Identify which cell holds the provided text, then report its (X, Y) central coordinate. 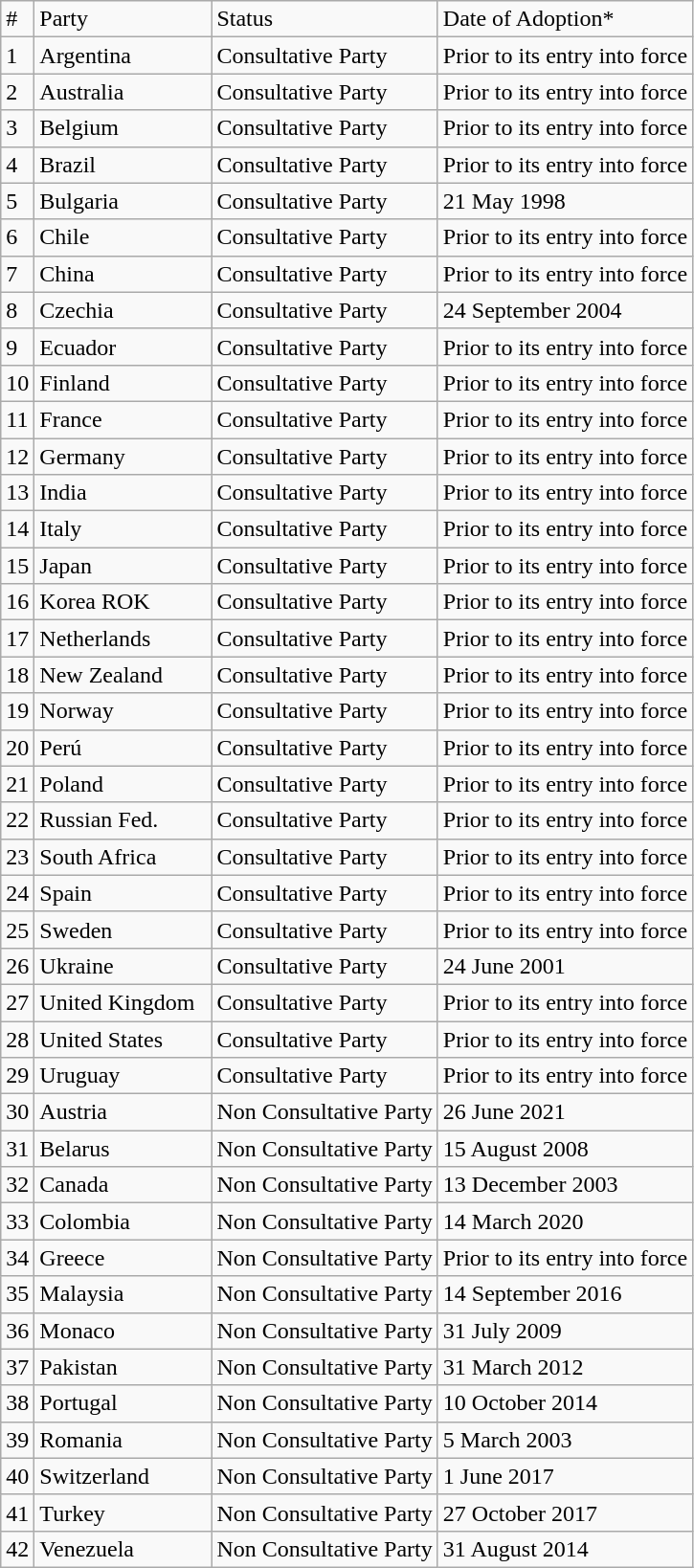
21 May 1998 (565, 201)
15 (17, 566)
Date of Adoption* (565, 19)
10 (17, 383)
Austria (123, 1112)
24 September 2004 (565, 310)
India (123, 493)
42 (17, 1549)
Romania (123, 1440)
41 (17, 1512)
5 March 2003 (565, 1440)
30 (17, 1112)
Belarus (123, 1149)
37 (17, 1367)
8 (17, 310)
39 (17, 1440)
13 December 2003 (565, 1185)
Party (123, 19)
13 (17, 493)
32 (17, 1185)
31 March 2012 (565, 1367)
26 June 2021 (565, 1112)
34 (17, 1258)
11 (17, 419)
24 (17, 893)
Pakistan (123, 1367)
Canada (123, 1185)
22 (17, 820)
25 (17, 930)
24 June 2001 (565, 966)
Bulgaria (123, 201)
1 June 2017 (565, 1476)
4 (17, 165)
Perú (123, 748)
Status (325, 19)
Chile (123, 237)
Switzerland (123, 1476)
1 (17, 56)
28 (17, 1039)
19 (17, 711)
27 October 2017 (565, 1512)
40 (17, 1476)
Russian Fed. (123, 820)
5 (17, 201)
9 (17, 347)
12 (17, 457)
Germany (123, 457)
Poland (123, 784)
36 (17, 1331)
Portugal (123, 1403)
14 March 2020 (565, 1221)
31 (17, 1149)
Ecuador (123, 347)
14 (17, 529)
Turkey (123, 1512)
Czechia (123, 310)
Korea ROK (123, 602)
10 October 2014 (565, 1403)
# (17, 19)
33 (17, 1221)
Argentina (123, 56)
38 (17, 1403)
7 (17, 274)
Australia (123, 92)
15 August 2008 (565, 1149)
Venezuela (123, 1549)
26 (17, 966)
Monaco (123, 1331)
2 (17, 92)
35 (17, 1294)
Netherlands (123, 638)
20 (17, 748)
Italy (123, 529)
18 (17, 675)
Ukraine (123, 966)
Greece (123, 1258)
Colombia (123, 1221)
16 (17, 602)
Sweden (123, 930)
New Zealand (123, 675)
29 (17, 1076)
17 (17, 638)
3 (17, 128)
France (123, 419)
Brazil (123, 165)
Norway (123, 711)
South Africa (123, 857)
Finland (123, 383)
23 (17, 857)
Uruguay (123, 1076)
United Kingdom (123, 1002)
31 July 2009 (565, 1331)
Japan (123, 566)
Belgium (123, 128)
Spain (123, 893)
14 September 2016 (565, 1294)
United States (123, 1039)
31 August 2014 (565, 1549)
China (123, 274)
27 (17, 1002)
Malaysia (123, 1294)
21 (17, 784)
6 (17, 237)
